Identify which cell holds the provided text, then report its (x, y) central coordinate. 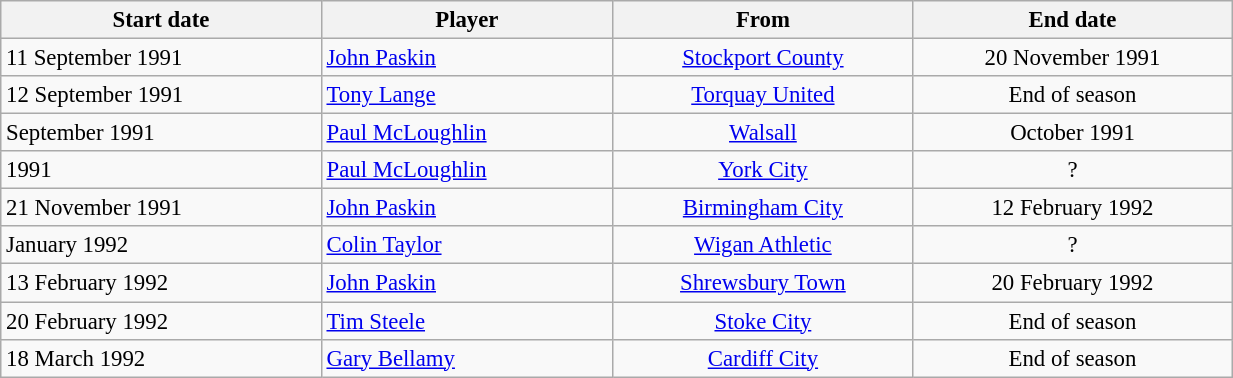
12 September 1991 (161, 95)
Stockport County (762, 58)
Cardiff City (762, 358)
21 November 1991 (161, 208)
Walsall (762, 133)
Stoke City (762, 321)
Birmingham City (762, 208)
20 November 1991 (1072, 58)
Shrewsbury Town (762, 283)
Colin Taylor (466, 245)
End date (1072, 20)
Torquay United (762, 95)
York City (762, 170)
Gary Bellamy (466, 358)
October 1991 (1072, 133)
1991 (161, 170)
Player (466, 20)
From (762, 20)
18 March 1992 (161, 358)
13 February 1992 (161, 283)
September 1991 (161, 133)
Tim Steele (466, 321)
January 1992 (161, 245)
Start date (161, 20)
12 February 1992 (1072, 208)
Tony Lange (466, 95)
Wigan Athletic (762, 245)
11 September 1991 (161, 58)
